Return the (x, y) coordinate for the center point of the cell that contains the specified text.  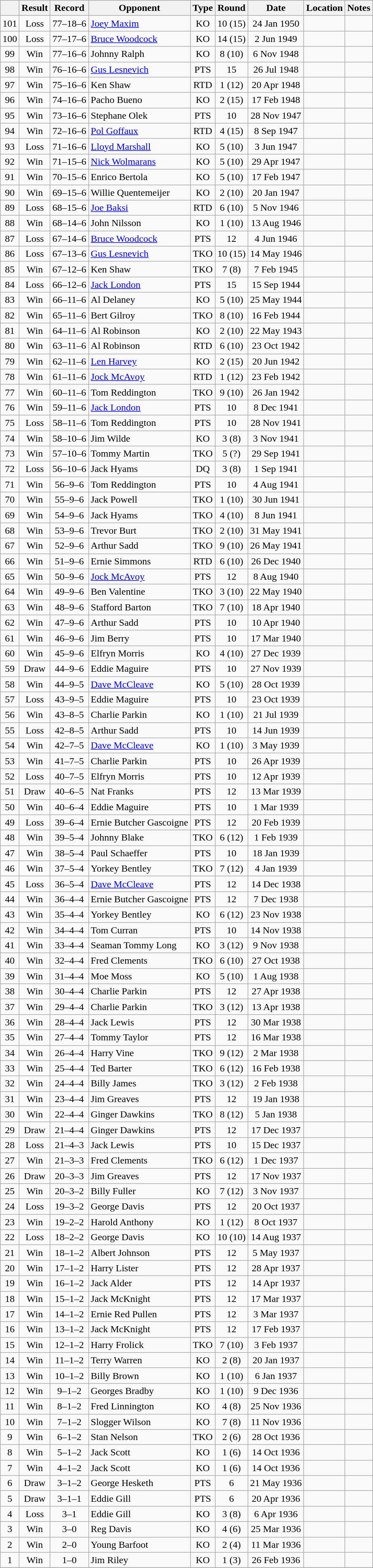
71 (10, 484)
68–15–6 (69, 208)
7 Feb 1945 (276, 269)
4–1–2 (69, 1468)
4 (8) (232, 1406)
39 (10, 976)
28–4–4 (69, 1022)
28 Oct 1939 (276, 684)
69–15–6 (69, 193)
12–1–2 (69, 1345)
19–3–2 (69, 1207)
61–11–6 (69, 377)
9 (12) (232, 1053)
17–1–2 (69, 1268)
14 Aug 1937 (276, 1237)
20 Jan 1947 (276, 193)
1 Feb 1939 (276, 838)
65–11–6 (69, 315)
75 (10, 423)
Reg Davis (139, 1529)
76 (10, 407)
27 Dec 1939 (276, 653)
Stan Nelson (139, 1437)
17 Feb 1947 (276, 177)
Paul Schaeffer (139, 853)
43–9–5 (69, 700)
23 (10, 1222)
31 (10, 1099)
26 Dec 1940 (276, 561)
47–9–6 (69, 623)
8 (10, 1453)
19 (10, 1283)
64 (10, 592)
1 (3) (232, 1560)
Result (35, 8)
47 (10, 853)
97 (10, 85)
9 Dec 1936 (276, 1391)
77–16–6 (69, 54)
3 Nov 1941 (276, 438)
73–16–6 (69, 115)
12 Apr 1939 (276, 776)
5–1–2 (69, 1453)
69 (10, 515)
53 (10, 761)
38–5–4 (69, 853)
33 (10, 1068)
67–13–6 (69, 254)
Joe Baksi (139, 208)
99 (10, 54)
23 Nov 1938 (276, 914)
59–11–6 (69, 407)
91 (10, 177)
68–14–6 (69, 223)
Nick Wolmarans (139, 161)
56–10–6 (69, 469)
26 May 1941 (276, 546)
48 (10, 838)
94 (10, 131)
25 May 1944 (276, 300)
4 (15) (232, 131)
13 (10, 1375)
85 (10, 269)
Seaman Tommy Long (139, 945)
9 (10, 1437)
44–9–6 (69, 669)
3–1–2 (69, 1483)
23 Oct 1942 (276, 346)
Fred Linnington (139, 1406)
17 Nov 1937 (276, 1176)
7 Dec 1938 (276, 899)
27 Oct 1938 (276, 961)
3–0 (69, 1529)
Location (325, 8)
41–7–5 (69, 761)
Al Delaney (139, 300)
17 Mar 1937 (276, 1299)
88 (10, 223)
43–8–5 (69, 715)
18 Jan 1939 (276, 853)
76–16–6 (69, 69)
Ted Barter (139, 1068)
4 Jun 1946 (276, 239)
3 Jun 1947 (276, 146)
80 (10, 346)
11 Mar 1936 (276, 1545)
34 (10, 1053)
8–1–2 (69, 1406)
41 (10, 945)
16 Feb 1944 (276, 315)
32 (10, 1084)
39–5–4 (69, 838)
Stafford Barton (139, 607)
8 Aug 1940 (276, 576)
34–4–4 (69, 930)
63 (10, 607)
17 Feb 1937 (276, 1329)
Billy Fuller (139, 1191)
Johnny Blake (139, 838)
30 (10, 1114)
1 (10, 1560)
8 Jun 1941 (276, 515)
38 (10, 992)
1–0 (69, 1560)
59 (10, 669)
52–9–6 (69, 546)
2 (4) (232, 1545)
58 (10, 684)
26 Feb 1936 (276, 1560)
Harry Frolick (139, 1345)
3 (10, 1529)
26–4–4 (69, 1053)
4 Jan 1939 (276, 868)
28 Apr 1937 (276, 1268)
50–9–6 (69, 576)
40 (10, 961)
84 (10, 285)
22 (10, 1237)
Stephane Olek (139, 115)
3 Nov 1937 (276, 1191)
1 Dec 1937 (276, 1160)
36–4–4 (69, 899)
56–9–6 (69, 484)
18–2–2 (69, 1237)
98 (10, 69)
16 Feb 1938 (276, 1068)
22–4–4 (69, 1114)
65 (10, 576)
57 (10, 700)
Jim Wilde (139, 438)
13 Apr 1938 (276, 1007)
71–15–6 (69, 161)
20 Apr 1936 (276, 1499)
30–4–4 (69, 992)
77–17–6 (69, 39)
5 Nov 1946 (276, 208)
17 Dec 1937 (276, 1130)
62 (10, 623)
35–4–4 (69, 914)
26 Jul 1948 (276, 69)
19 Jan 1938 (276, 1099)
14 (15) (232, 39)
60 (10, 653)
57–10–6 (69, 454)
36–5–4 (69, 884)
60–11–6 (69, 392)
81 (10, 331)
23 Feb 1942 (276, 377)
Harry Vine (139, 1053)
96 (10, 100)
21–4–3 (69, 1145)
62–11–6 (69, 361)
Harry Lister (139, 1268)
17 Mar 1940 (276, 638)
21–3–3 (69, 1160)
20 (10, 1268)
32–4–4 (69, 961)
Opponent (139, 8)
4 Aug 1941 (276, 484)
5 Jan 1938 (276, 1114)
26 Jan 1942 (276, 392)
8 Dec 1941 (276, 407)
63–11–6 (69, 346)
75–16–6 (69, 85)
2 (10, 1545)
27 (10, 1160)
25 (10, 1191)
58–11–6 (69, 423)
40–6–4 (69, 807)
30 Jun 1941 (276, 500)
28 Oct 1936 (276, 1437)
33–4–4 (69, 945)
74 (10, 438)
Albert Johnson (139, 1253)
18–1–2 (69, 1253)
2 Mar 1938 (276, 1053)
20–3–2 (69, 1191)
86 (10, 254)
1 Aug 1938 (276, 976)
Ben Valentine (139, 592)
16 (10, 1329)
19–2–2 (69, 1222)
20 Jan 1937 (276, 1360)
3 Mar 1937 (276, 1314)
Joey Maxim (139, 23)
14 Nov 1938 (276, 930)
20 Jun 1942 (276, 361)
2 (8) (232, 1360)
14 (10, 1360)
52 (10, 776)
26 Apr 1939 (276, 761)
6 Nov 1948 (276, 54)
Lloyd Marshall (139, 146)
70–15–6 (69, 177)
18 (10, 1299)
95 (10, 115)
73 (10, 454)
6–1–2 (69, 1437)
29 Sep 1941 (276, 454)
Tommy Martin (139, 454)
20 Feb 1939 (276, 822)
72 (10, 469)
53–9–6 (69, 530)
14 Dec 1938 (276, 884)
1 Sep 1941 (276, 469)
Type (203, 8)
2–0 (69, 1545)
24 Jan 1950 (276, 23)
21 (10, 1253)
Pol Goffaux (139, 131)
50 (10, 807)
37–5–4 (69, 868)
Jack Alder (139, 1283)
40–7–5 (69, 776)
8 (12) (232, 1114)
66 (10, 561)
16 Mar 1938 (276, 1038)
Bert Gilroy (139, 315)
70 (10, 500)
26 (10, 1176)
13–1–2 (69, 1329)
Enrico Bertola (139, 177)
Billy Brown (139, 1375)
27–4–4 (69, 1038)
3–1 (69, 1514)
14 Jun 1939 (276, 730)
17 (10, 1314)
Round (232, 8)
8 Oct 1937 (276, 1222)
22 May 1940 (276, 592)
20 Apr 1948 (276, 85)
28 Nov 1941 (276, 423)
George Hesketh (139, 1483)
27 Nov 1939 (276, 669)
61 (10, 638)
92 (10, 161)
29 (10, 1130)
Pacho Bueno (139, 100)
15 Dec 1937 (276, 1145)
10 (10) (232, 1237)
51–9–6 (69, 561)
67–12–6 (69, 269)
90 (10, 193)
6 Apr 1936 (276, 1514)
Record (69, 8)
Tommy Taylor (139, 1038)
21 May 1936 (276, 1483)
Jim Berry (139, 638)
2 (6) (232, 1437)
3–1–1 (69, 1499)
87 (10, 239)
54 (10, 746)
83 (10, 300)
23 Oct 1939 (276, 700)
22 May 1943 (276, 331)
Harold Anthony (139, 1222)
25 Mar 1936 (276, 1529)
10 Apr 1940 (276, 623)
43 (10, 914)
Notes (359, 8)
37 (10, 1007)
21 Jul 1939 (276, 715)
7 (10, 1468)
Jim Riley (139, 1560)
66–11–6 (69, 300)
5 (10, 1499)
Ernie Simmons (139, 561)
64–11–6 (69, 331)
9–1–2 (69, 1391)
7–1–2 (69, 1421)
36 (10, 1022)
11–1–2 (69, 1360)
58–10–6 (69, 438)
2 Jun 1949 (276, 39)
74–16–6 (69, 100)
Willie Quentemeijer (139, 193)
48–9–6 (69, 607)
20–3–3 (69, 1176)
46 (10, 868)
68 (10, 530)
28 (10, 1145)
42–7–5 (69, 746)
51 (10, 792)
Billy James (139, 1084)
77 (10, 392)
13 Mar 1939 (276, 792)
27 Apr 1938 (276, 992)
10–1–2 (69, 1375)
44–9–5 (69, 684)
67 (10, 546)
16–1–2 (69, 1283)
49 (10, 822)
44 (10, 899)
42–8–5 (69, 730)
77–18–6 (69, 23)
101 (10, 23)
46–9–6 (69, 638)
45 (10, 884)
67–14–6 (69, 239)
79 (10, 361)
8 Sep 1947 (276, 131)
71–16–6 (69, 146)
15–1–2 (69, 1299)
56 (10, 715)
14–1–2 (69, 1314)
78 (10, 377)
45–9–6 (69, 653)
6 Jan 1937 (276, 1375)
2 Feb 1938 (276, 1084)
John Nilsson (139, 223)
30 Mar 1938 (276, 1022)
39–6–4 (69, 822)
14 Apr 1937 (276, 1283)
11 Nov 1936 (276, 1421)
72–16–6 (69, 131)
24–4–4 (69, 1084)
Nat Franks (139, 792)
29–4–4 (69, 1007)
25 Nov 1936 (276, 1406)
9 Nov 1938 (276, 945)
Terry Warren (139, 1360)
Young Barfoot (139, 1545)
4 (10, 1514)
31 May 1941 (276, 530)
Trevor Burt (139, 530)
55–9–6 (69, 500)
3 Feb 1937 (276, 1345)
5 May 1937 (276, 1253)
14 May 1946 (276, 254)
15 Sep 1944 (276, 285)
100 (10, 39)
21–4–4 (69, 1130)
5 (?) (232, 454)
49–9–6 (69, 592)
Len Harvey (139, 361)
66–12–6 (69, 285)
35 (10, 1038)
DQ (203, 469)
31–4–4 (69, 976)
29 Apr 1947 (276, 161)
18 Apr 1940 (276, 607)
Tom Curran (139, 930)
89 (10, 208)
42 (10, 930)
28 Nov 1947 (276, 115)
82 (10, 315)
1 Mar 1939 (276, 807)
11 (10, 1406)
23–4–4 (69, 1099)
Johnny Ralph (139, 54)
13 Aug 1946 (276, 223)
55 (10, 730)
Ernie Red Pullen (139, 1314)
Jack Powell (139, 500)
93 (10, 146)
40–6–5 (69, 792)
25–4–4 (69, 1068)
3 (10) (232, 592)
17 Feb 1948 (276, 100)
54–9–6 (69, 515)
20 Oct 1937 (276, 1207)
Georges Bradby (139, 1391)
3 May 1939 (276, 746)
Moe Moss (139, 976)
4 (6) (232, 1529)
24 (10, 1207)
Slogger Wilson (139, 1421)
Date (276, 8)
